Extract the [x, y] coordinate from the center of the cell holding the provided text.  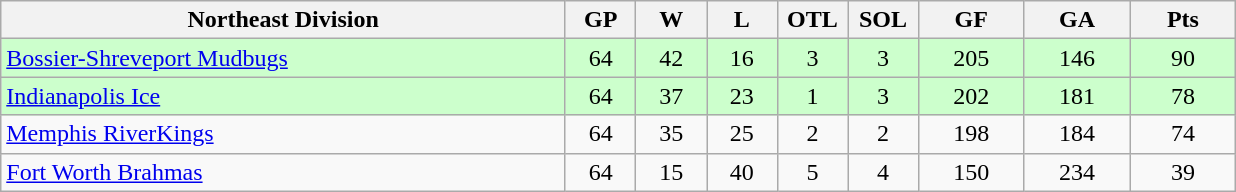
181 [1077, 96]
5 [812, 172]
15 [672, 172]
GA [1077, 20]
90 [1183, 58]
146 [1077, 58]
GP [600, 20]
1 [812, 96]
Pts [1183, 20]
198 [971, 134]
W [672, 20]
74 [1183, 134]
SOL [884, 20]
205 [971, 58]
L [742, 20]
202 [971, 96]
234 [1077, 172]
OTL [812, 20]
42 [672, 58]
39 [1183, 172]
Fort Worth Brahmas [284, 172]
Bossier-Shreveport Mudbugs [284, 58]
Indianapolis Ice [284, 96]
16 [742, 58]
GF [971, 20]
Memphis RiverKings [284, 134]
184 [1077, 134]
78 [1183, 96]
25 [742, 134]
150 [971, 172]
23 [742, 96]
40 [742, 172]
4 [884, 172]
Northeast Division [284, 20]
37 [672, 96]
35 [672, 134]
